From the cell containing the given text, extract its center point as [X, Y] coordinate. 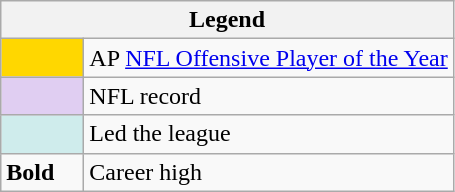
Led the league [268, 134]
Legend [228, 20]
AP NFL Offensive Player of the Year [268, 58]
Bold [42, 172]
NFL record [268, 96]
Career high [268, 172]
